Return the [x, y] coordinate for the center point of the cell that contains the specified text.  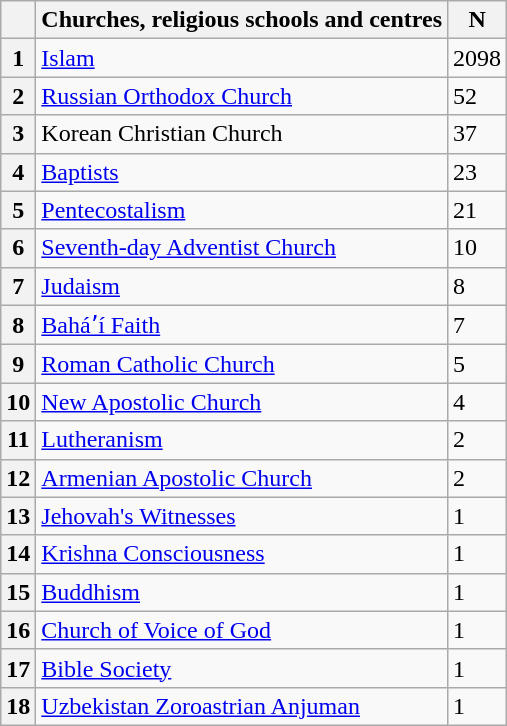
23 [478, 172]
Baptists [242, 172]
15 [18, 592]
Roman Catholic Church [242, 364]
52 [478, 96]
12 [18, 478]
21 [478, 210]
18 [18, 706]
Judaism [242, 286]
Uzbekistan Zoroastrian Anjuman [242, 706]
37 [478, 134]
New Apostolic Church [242, 402]
Jehovah's Witnesses [242, 516]
Church of Voice of God [242, 630]
Churches, religious schools and centres [242, 20]
Pentecostalism [242, 210]
6 [18, 248]
2098 [478, 58]
Buddhism [242, 592]
Russian Orthodox Church [242, 96]
16 [18, 630]
Islam [242, 58]
13 [18, 516]
N [478, 20]
3 [18, 134]
17 [18, 668]
14 [18, 554]
11 [18, 440]
Korean Christian Church [242, 134]
Baháʼí Faith [242, 325]
Krishna Consciousness [242, 554]
Bible Society [242, 668]
Seventh-day Adventist Church [242, 248]
Armenian Apostolic Church [242, 478]
Lutheranism [242, 440]
9 [18, 364]
